Locate the cell with the specified text and output its [x, y] center coordinate. 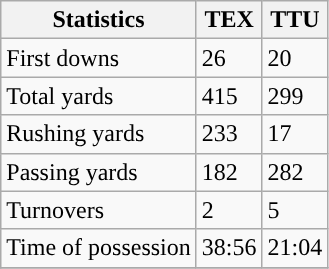
TEX [229, 20]
Turnovers [99, 210]
Statistics [99, 20]
415 [229, 96]
Passing yards [99, 172]
21:04 [295, 248]
TTU [295, 20]
2 [229, 210]
282 [295, 172]
182 [229, 172]
17 [295, 134]
233 [229, 134]
38:56 [229, 248]
Rushing yards [99, 134]
5 [295, 210]
299 [295, 96]
26 [229, 58]
First downs [99, 58]
20 [295, 58]
Total yards [99, 96]
Time of possession [99, 248]
